Detect which cell encompasses the target text, then output its [x, y] center coordinate. 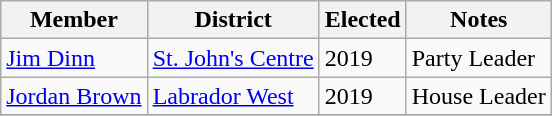
Jordan Brown [74, 96]
House Leader [478, 96]
District [233, 20]
Jim Dinn [74, 58]
Member [74, 20]
Notes [478, 20]
Elected [362, 20]
Party Leader [478, 58]
St. John's Centre [233, 58]
Labrador West [233, 96]
